Identify which cell holds the provided text, then report its [x, y] central coordinate. 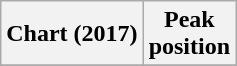
Chart (2017) [72, 34]
Peakposition [189, 34]
